Extract the (x, y) coordinate from the center of the cell holding the provided text.  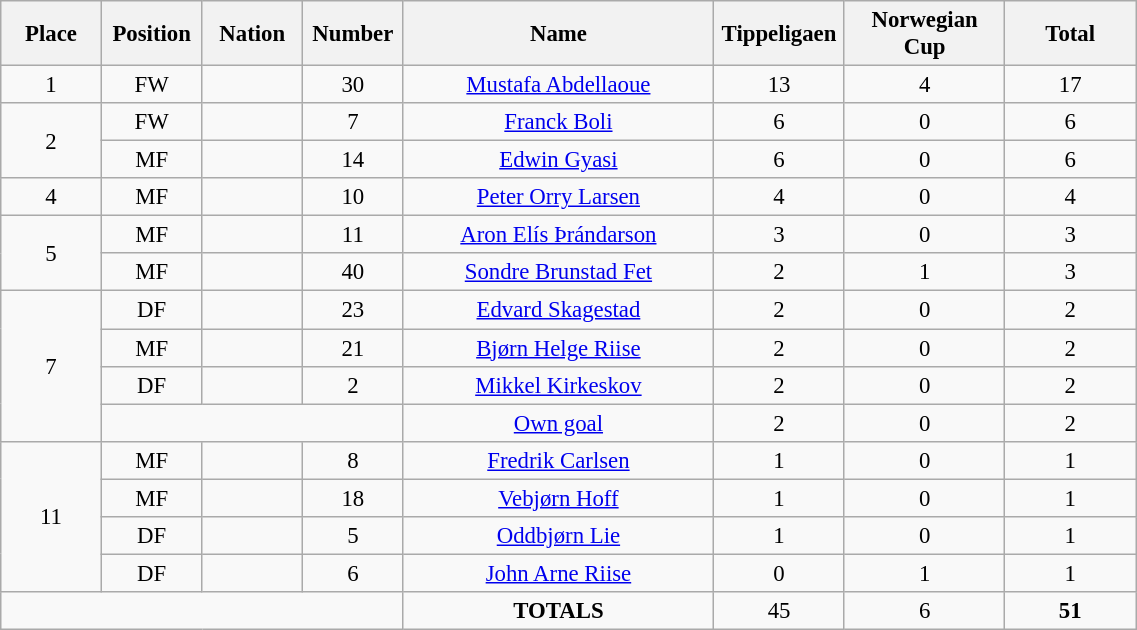
18 (354, 498)
Bjørn Helge Riise (558, 348)
14 (354, 160)
10 (354, 197)
17 (1070, 85)
Mikkel Kirkeskov (558, 385)
Tippeligaen (780, 34)
Own goal (558, 423)
Name (558, 34)
Fredrik Carlsen (558, 460)
21 (354, 348)
Nation (252, 34)
Mustafa Abdellaoue (558, 85)
Norwegian Cup (924, 34)
Edvard Skagestad (558, 310)
Aron Elís Þrándarson (558, 235)
John Arne Riise (558, 573)
40 (354, 273)
Sondre Brunstad Fet (558, 273)
Oddbjørn Lie (558, 536)
51 (1070, 611)
23 (354, 310)
Vebjørn Hoff (558, 498)
8 (354, 460)
30 (354, 85)
Number (354, 34)
TOTALS (558, 611)
Edwin Gyasi (558, 160)
13 (780, 85)
45 (780, 611)
Place (52, 34)
Peter Orry Larsen (558, 197)
Franck Boli (558, 122)
Total (1070, 34)
Position (152, 34)
